Pinpoint the cell where the given text exists, returning its [x, y] midpoint coordinate. 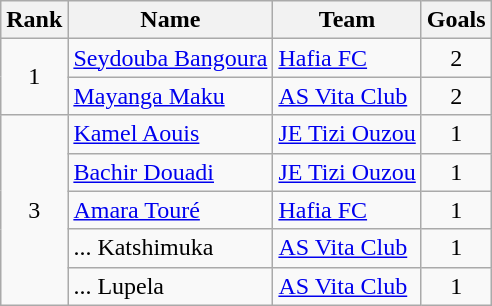
Kamel Aouis [170, 134]
Team [347, 20]
... Katshimuka [170, 248]
Goals [456, 20]
Amara Touré [170, 210]
Seydouba Bangoura [170, 58]
... Lupela [170, 286]
Bachir Douadi [170, 172]
3 [34, 210]
Name [170, 20]
Mayanga Maku [170, 96]
Rank [34, 20]
